Return the (x, y) coordinate for the center point of the cell that contains the specified text.  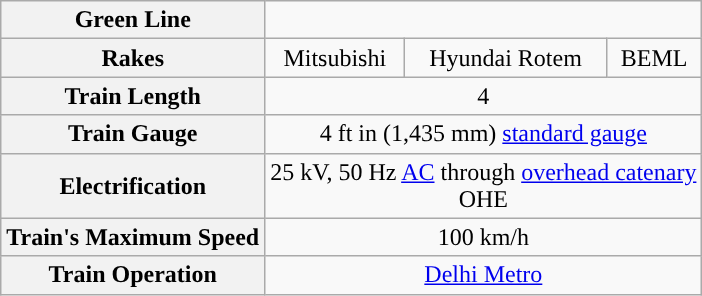
4 ft in (1,435 mm) standard gauge (484, 134)
Train Length (133, 96)
Electrification (133, 186)
Delhi Metro (484, 275)
Mitsubishi (335, 58)
BEML (654, 58)
Train Gauge (133, 134)
Rakes (133, 58)
Hyundai Rotem (506, 58)
25 kV, 50 Hz AC through overhead catenaryOHE (484, 186)
100 km/h (484, 237)
Green Line (133, 20)
Train's Maximum Speed (133, 237)
4 (484, 96)
Train Operation (133, 275)
